Locate the cell with the specified text and output its (x, y) center coordinate. 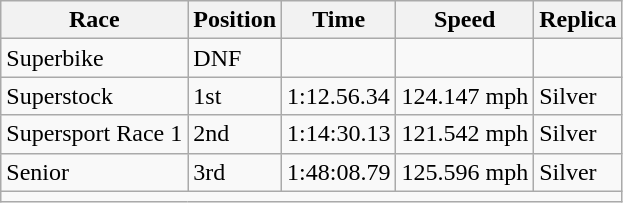
124.147 mph (465, 96)
Supersport Race 1 (94, 134)
Time (339, 20)
Speed (465, 20)
DNF (235, 58)
Race (94, 20)
1:12.56.34 (339, 96)
1st (235, 96)
121.542 mph (465, 134)
Replica (578, 20)
3rd (235, 172)
Superstock (94, 96)
125.596 mph (465, 172)
Superbike (94, 58)
Senior (94, 172)
1:48:08.79 (339, 172)
Position (235, 20)
1:14:30.13 (339, 134)
2nd (235, 134)
